From the cell containing the given text, extract its center point as [x, y] coordinate. 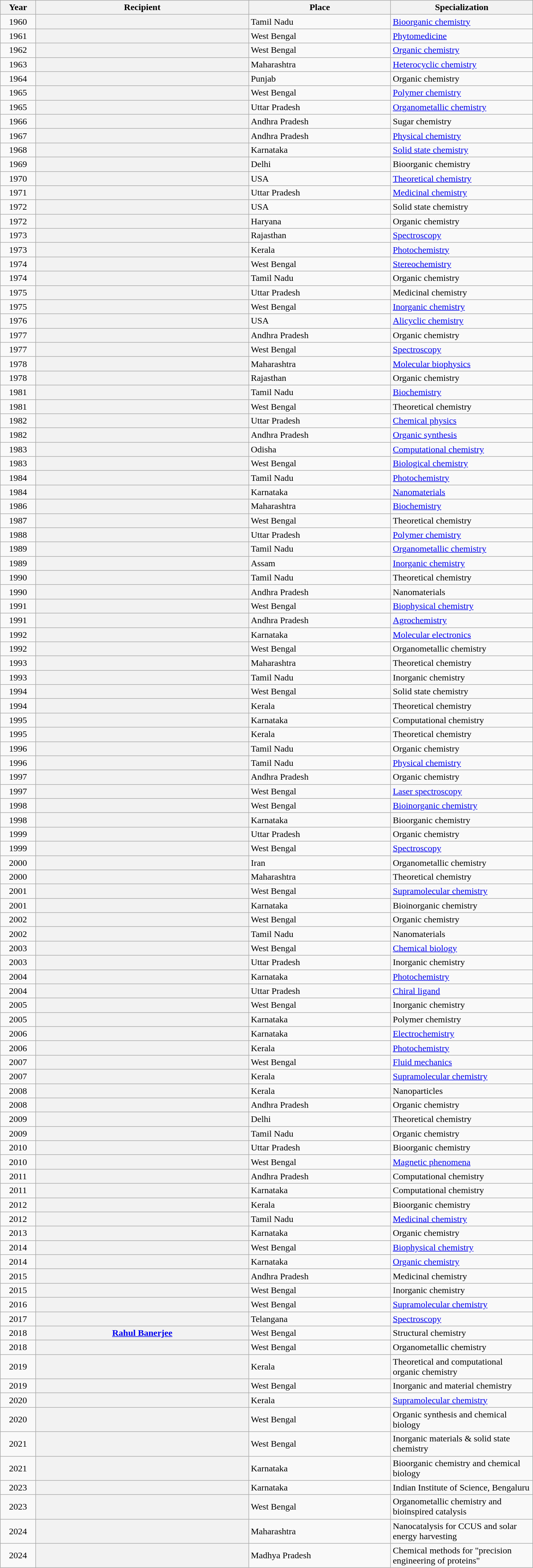
1964 [18, 79]
Inorganic and material chemistry [462, 1386]
Indian Institute of Science, Bengaluru [462, 1487]
Stereochemistry [462, 264]
1986 [18, 506]
Phytomedicine [462, 36]
Laser spectroscopy [462, 791]
2017 [18, 1319]
Haryana [320, 221]
Inorganic materials & solid state chemistry [462, 1444]
Telangana [320, 1319]
Nanoparticles [462, 1091]
1961 [18, 36]
Punjab [320, 79]
Molecular biophysics [462, 364]
Recipient [142, 7]
Nanocatalysis for CCUS and solar energy harvesting [462, 1531]
Organometallic chemistry and bioinspired catalysis [462, 1507]
1966 [18, 121]
1967 [18, 136]
Bioorganic chemistry and chemical biology [462, 1468]
Chemical physics [462, 421]
Magnetic phenomena [462, 1162]
Theoretical and computational organic chemistry [462, 1367]
2013 [18, 1233]
Chemical methods for "precision engineering of proteins" [462, 1556]
Year [18, 7]
1969 [18, 164]
Heterocyclic chemistry [462, 64]
Alicyclic chemistry [462, 321]
1976 [18, 321]
Chemical biology [462, 948]
Electrochemistry [462, 1034]
Odisha [320, 449]
1962 [18, 50]
Iran [320, 862]
1988 [18, 535]
Biological chemistry [462, 464]
Agrochemistry [462, 620]
Organic synthesis [462, 435]
Molecular electronics [462, 635]
2016 [18, 1304]
1963 [18, 64]
Organic synthesis and chemical biology [462, 1419]
Madhya Pradesh [320, 1556]
1968 [18, 150]
1971 [18, 193]
Structural chemistry [462, 1333]
Assam [320, 563]
Specialization [462, 7]
Chiral ligand [462, 991]
Rahul Banerjee [142, 1333]
1987 [18, 521]
1960 [18, 22]
1970 [18, 179]
Place [320, 7]
Fluid mechanics [462, 1062]
Sugar chemistry [462, 121]
